Output the [x, y] coordinate of the center of the cell containing the given text.  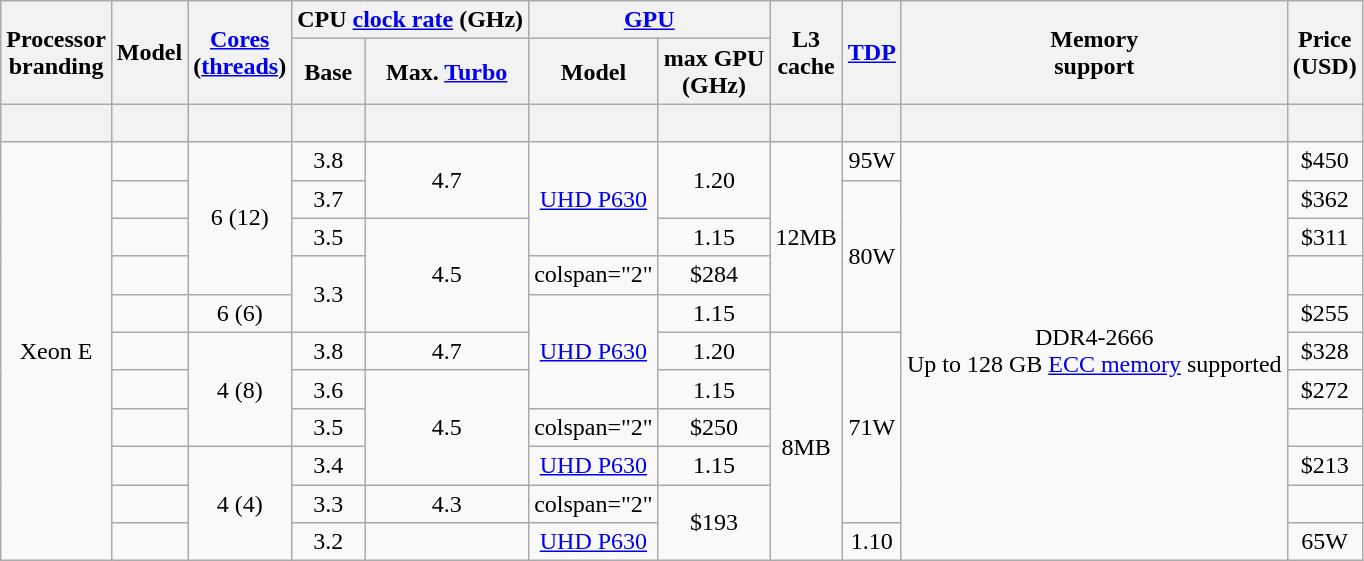
95W [872, 161]
DDR4-2666Up to 128 GB ECC memory supported [1094, 352]
$250 [714, 427]
$450 [1324, 161]
71W [872, 427]
1.10 [872, 542]
Memorysupport [1094, 52]
L3cache [806, 52]
4.3 [447, 503]
Xeon E [56, 352]
4 (4) [240, 503]
$328 [1324, 351]
$193 [714, 522]
3.6 [328, 389]
Max. Turbo [447, 72]
$255 [1324, 313]
3.2 [328, 542]
$284 [714, 275]
3.4 [328, 465]
8MB [806, 446]
65W [1324, 542]
max GPU(GHz) [714, 72]
4 (8) [240, 389]
CPU clock rate (GHz) [410, 20]
12MB [806, 237]
GPU [650, 20]
$213 [1324, 465]
Cores (threads) [240, 52]
6 (6) [240, 313]
$272 [1324, 389]
Price (USD) [1324, 52]
Base [328, 72]
3.7 [328, 199]
Processorbranding [56, 52]
80W [872, 256]
$362 [1324, 199]
TDP [872, 52]
6 (12) [240, 218]
$311 [1324, 237]
